Capture the cell that displays the provided text and extract its [X, Y] central coordinate. 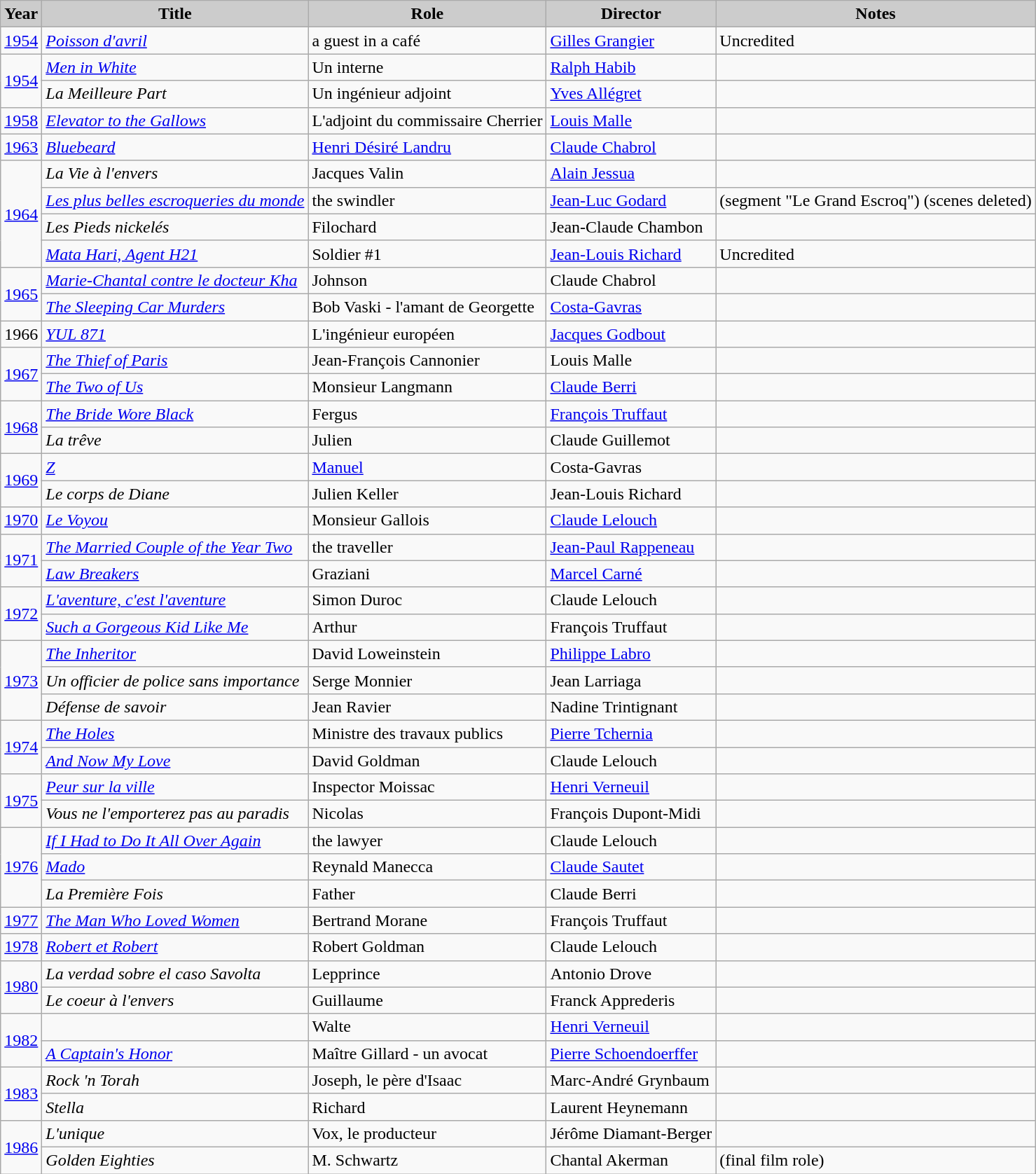
1967 [21, 374]
1973 [21, 680]
1969 [21, 481]
L'aventure, c'est l'aventure [175, 600]
The Thief of Paris [175, 361]
1965 [21, 293]
Jacques Godbout [631, 334]
1972 [21, 614]
Marie-Chantal contre le docteur Kha [175, 280]
Rock 'n Torah [175, 1080]
1964 [21, 214]
The Married Couple of the Year Two [175, 547]
Pierre Tchernia [631, 733]
Pierre Schoendoerffer [631, 1054]
1986 [21, 1147]
L'unique [175, 1133]
Robert Goldman [427, 947]
Julien [427, 441]
Year [21, 14]
The Sleeping Car Murders [175, 307]
Les Pieds nickelés [175, 227]
Elevator to the Gallows [175, 120]
Laurent Heynemann [631, 1107]
Arthur [427, 627]
Maître Gillard - un avocat [427, 1054]
1976 [21, 867]
1958 [21, 120]
La verdad sobre el caso Savolta [175, 974]
Mata Hari, Agent H21 [175, 254]
David Goldman [427, 760]
François Dupont-Midi [631, 814]
L'adjoint du commissaire Cherrier [427, 120]
1983 [21, 1093]
Claude Guillemot [631, 441]
the traveller [427, 547]
Défense de savoir [175, 707]
The Man Who Loved Women [175, 920]
Julien Keller [427, 494]
Chantal Akerman [631, 1160]
(final film role) [876, 1160]
La Meilleure Part [175, 94]
Alain Jessua [631, 174]
Nadine Trintignant [631, 707]
1970 [21, 520]
The Inheritor [175, 654]
Stella [175, 1107]
Lepprince [427, 974]
Walte [427, 1027]
David Loweinstein [427, 654]
Antonio Drove [631, 974]
A Captain's Honor [175, 1054]
Jean-Luc Godard [631, 200]
Un officier de police sans importance [175, 680]
Jean Ravier [427, 707]
YUL 871 [175, 334]
Bob Vaski - l'amant de Georgette [427, 307]
a guest in a café [427, 41]
1980 [21, 987]
Director [631, 14]
Such a Gorgeous Kid Like Me [175, 627]
If I Had to Do It All Over Again [175, 841]
Peur sur la ville [175, 787]
Title [175, 14]
Jean-François Cannonier [427, 361]
Gilles Grangier [631, 41]
Jean-Paul Rappeneau [631, 547]
1975 [21, 801]
Men in White [175, 67]
Graziani [427, 574]
Filochard [427, 227]
Bertrand Morane [427, 920]
La Première Fois [175, 894]
1971 [21, 560]
Un interne [427, 67]
Philippe Labro [631, 654]
Notes [876, 14]
Richard [427, 1107]
Un ingénieur adjoint [427, 94]
Le coeur à l'envers [175, 1000]
Mado [175, 867]
Jean-Claude Chambon [631, 227]
Father [427, 894]
Poisson d'avril [175, 41]
Soldier #1 [427, 254]
Reynald Manecca [427, 867]
(segment "Le Grand Escroq") (scenes deleted) [876, 200]
Marcel Carné [631, 574]
Johnson [427, 280]
Claude Sautet [631, 867]
Marc-André Grynbaum [631, 1080]
L'ingénieur européen [427, 334]
Manuel [427, 467]
Le Voyou [175, 520]
Les plus belles escroqueries du monde [175, 200]
Law Breakers [175, 574]
The Holes [175, 733]
Jean Larriaga [631, 680]
Nicolas [427, 814]
Yves Allégret [631, 94]
Vox, le producteur [427, 1133]
Inspector Moissac [427, 787]
1974 [21, 747]
The Two of Us [175, 387]
Golden Eighties [175, 1160]
The Bride Wore Black [175, 414]
Robert et Robert [175, 947]
Z [175, 467]
La Vie à l'envers [175, 174]
Simon Duroc [427, 600]
Monsieur Langmann [427, 387]
Ralph Habib [631, 67]
Jérôme Diamant-Berger [631, 1133]
Guillaume [427, 1000]
Fergus [427, 414]
1982 [21, 1040]
Jacques Valin [427, 174]
Bluebeard [175, 147]
Le corps de Diane [175, 494]
Ministre des travaux publics [427, 733]
La trêve [175, 441]
Monsieur Gallois [427, 520]
Henri Désiré Landru [427, 147]
the swindler [427, 200]
1966 [21, 334]
1963 [21, 147]
Joseph, le père d'Isaac [427, 1080]
Franck Apprederis [631, 1000]
And Now My Love [175, 760]
Role [427, 14]
1978 [21, 947]
the lawyer [427, 841]
1968 [21, 427]
Serge Monnier [427, 680]
M. Schwartz [427, 1160]
Vous ne l'emporterez pas au paradis [175, 814]
1977 [21, 920]
